Capture the cell that displays the provided text and extract its [x, y] central coordinate. 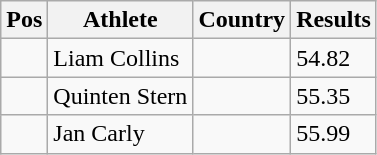
Athlete [120, 20]
Jan Carly [120, 134]
Results [334, 20]
Liam Collins [120, 58]
55.99 [334, 134]
54.82 [334, 58]
Country [242, 20]
55.35 [334, 96]
Quinten Stern [120, 96]
Pos [24, 20]
